Identify which cell holds the provided text, then report its (X, Y) central coordinate. 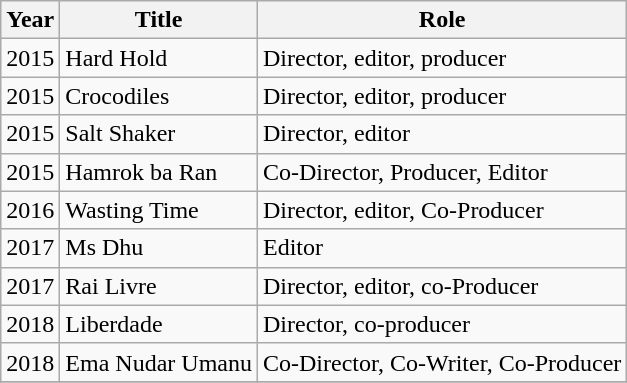
Liberdade (159, 324)
Salt Shaker (159, 134)
Director, co-producer (442, 324)
Hard Hold (159, 58)
Director, editor, Co-Producer (442, 210)
Co-Director, Co-Writer, Co-Producer (442, 362)
Ema Nudar Umanu (159, 362)
Title (159, 20)
2016 (30, 210)
Crocodiles (159, 96)
Director, editor (442, 134)
Wasting Time (159, 210)
Rai Livre (159, 286)
Director, editor, co-Producer (442, 286)
Co-Director, Producer, Editor (442, 172)
Editor (442, 248)
Year (30, 20)
Hamrok ba Ran (159, 172)
Role (442, 20)
Ms Dhu (159, 248)
